Find where the given text appears and provide that cell's center as [x, y] coordinate. 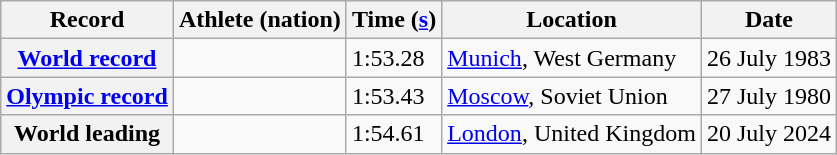
Olympic record [88, 96]
Record [88, 20]
1:54.61 [394, 134]
Date [768, 20]
Moscow, Soviet Union [572, 96]
20 July 2024 [768, 134]
World record [88, 58]
Location [572, 20]
London, United Kingdom [572, 134]
1:53.43 [394, 96]
26 July 1983 [768, 58]
Time (s) [394, 20]
Munich, West Germany [572, 58]
Athlete (nation) [260, 20]
World leading [88, 134]
27 July 1980 [768, 96]
1:53.28 [394, 58]
